Determine the [X, Y] coordinate at the center of the cell enclosing the given text.  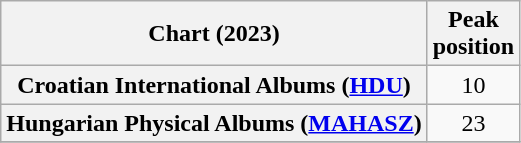
23 [473, 123]
Croatian International Albums (HDU) [214, 85]
Hungarian Physical Albums (MAHASZ) [214, 123]
Peakposition [473, 34]
Chart (2023) [214, 34]
10 [473, 85]
